Provide the (x, y) coordinate of the cell's center where the given text is located.  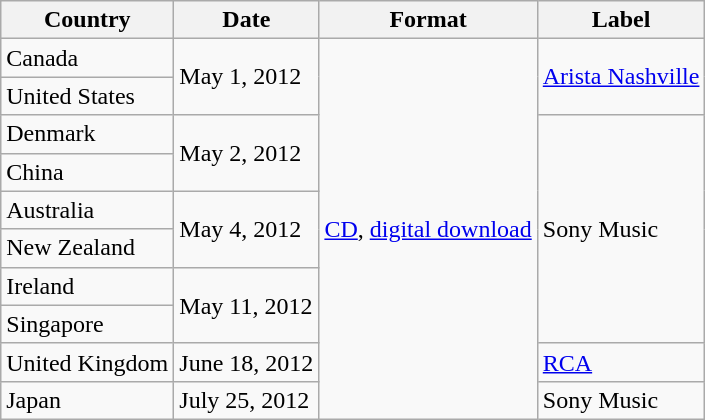
CD, digital download (428, 230)
China (88, 172)
Country (88, 20)
Denmark (88, 134)
Singapore (88, 324)
May 1, 2012 (246, 77)
May 2, 2012 (246, 153)
May 4, 2012 (246, 229)
May 11, 2012 (246, 305)
Japan (88, 400)
Label (621, 20)
Arista Nashville (621, 77)
RCA (621, 362)
Format (428, 20)
United Kingdom (88, 362)
United States (88, 96)
June 18, 2012 (246, 362)
New Zealand (88, 248)
Canada (88, 58)
Australia (88, 210)
July 25, 2012 (246, 400)
Date (246, 20)
Ireland (88, 286)
